Detect which cell encompasses the target text, then output its [X, Y] center coordinate. 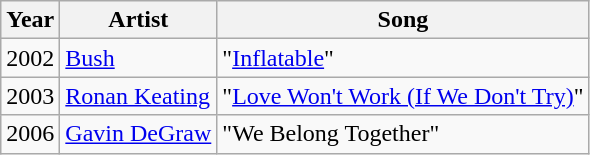
"We Belong Together" [403, 134]
Ronan Keating [138, 96]
Artist [138, 20]
2003 [30, 96]
2002 [30, 58]
"Love Won't Work (If We Don't Try)" [403, 96]
"Inflatable" [403, 58]
Year [30, 20]
Song [403, 20]
Gavin DeGraw [138, 134]
Bush [138, 58]
2006 [30, 134]
